Scan for the cell matching the given text and deliver its (X, Y) coordinate at center. 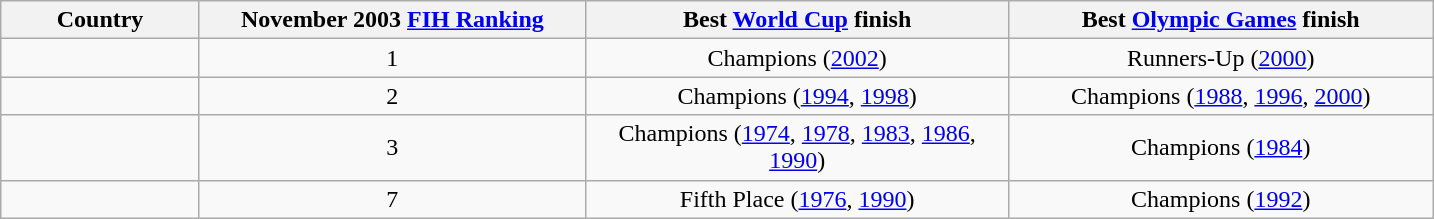
Runners-Up (2000) (1221, 58)
Fifth Place (1976, 1990) (797, 199)
Best World Cup finish (797, 20)
Country (100, 20)
Champions (1974, 1978, 1983, 1986, 1990) (797, 148)
November 2003 FIH Ranking (392, 20)
Champions (1992) (1221, 199)
Champions (1994, 1998) (797, 96)
Champions (1988, 1996, 2000) (1221, 96)
2 (392, 96)
Best Olympic Games finish (1221, 20)
Champions (1984) (1221, 148)
1 (392, 58)
Champions (2002) (797, 58)
3 (392, 148)
7 (392, 199)
